Extract the [X, Y] coordinate from the center of the cell holding the provided text.  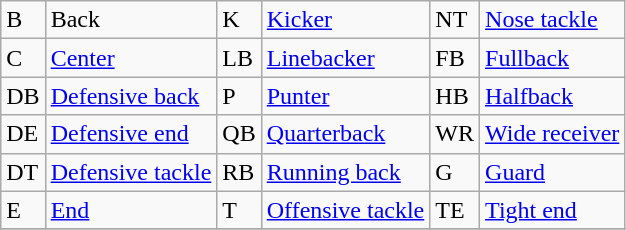
T [239, 210]
Defensive back [131, 96]
Back [131, 20]
QB [239, 134]
NT [455, 20]
P [239, 96]
DT [23, 172]
C [23, 58]
WR [455, 134]
End [131, 210]
Center [131, 58]
Kicker [346, 20]
Offensive tackle [346, 210]
LB [239, 58]
DE [23, 134]
Fullback [552, 58]
Nose tackle [552, 20]
Running back [346, 172]
Guard [552, 172]
B [23, 20]
Linebacker [346, 58]
Quarterback [346, 134]
Wide receiver [552, 134]
Punter [346, 96]
RB [239, 172]
E [23, 210]
TE [455, 210]
Tight end [552, 210]
Defensive tackle [131, 172]
FB [455, 58]
G [455, 172]
Defensive end [131, 134]
K [239, 20]
DB [23, 96]
Halfback [552, 96]
HB [455, 96]
